Locate the cell with the specified text and output its [x, y] center coordinate. 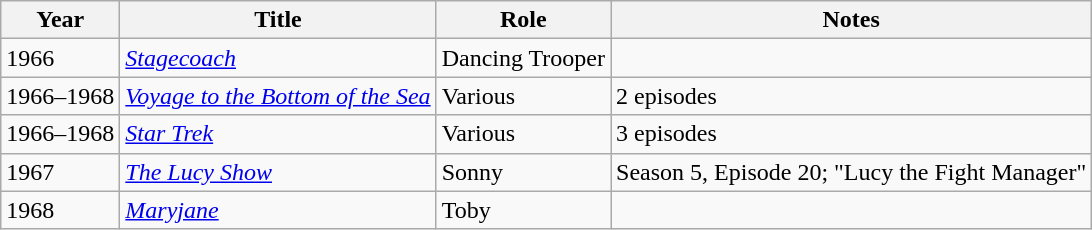
Year [60, 20]
2 episodes [852, 96]
Toby [523, 210]
Voyage to the Bottom of the Sea [278, 96]
1966 [60, 58]
Dancing Trooper [523, 58]
Season 5, Episode 20; "Lucy the Fight Manager" [852, 172]
Notes [852, 20]
Title [278, 20]
The Lucy Show [278, 172]
1968 [60, 210]
Stagecoach [278, 58]
Star Trek [278, 134]
Sonny [523, 172]
1967 [60, 172]
3 episodes [852, 134]
Role [523, 20]
Maryjane [278, 210]
